Scan for the cell matching the given text and deliver its [x, y] coordinate at center. 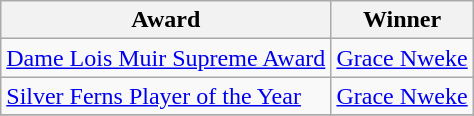
Award [166, 20]
Dame Lois Muir Supreme Award [166, 58]
Winner [402, 20]
Silver Ferns Player of the Year [166, 96]
